For the text-containing cell, return its midpoint in (x, y) coordinate format. 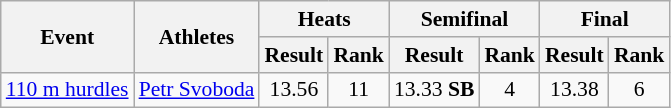
Final (604, 19)
Athletes (197, 36)
11 (358, 90)
Semifinal (464, 19)
6 (640, 90)
13.56 (294, 90)
13.38 (574, 90)
Petr Svoboda (197, 90)
Event (68, 36)
Heats (324, 19)
13.33 SB (434, 90)
4 (510, 90)
110 m hurdles (68, 90)
